Identify which cell holds the provided text, then report its [X, Y] central coordinate. 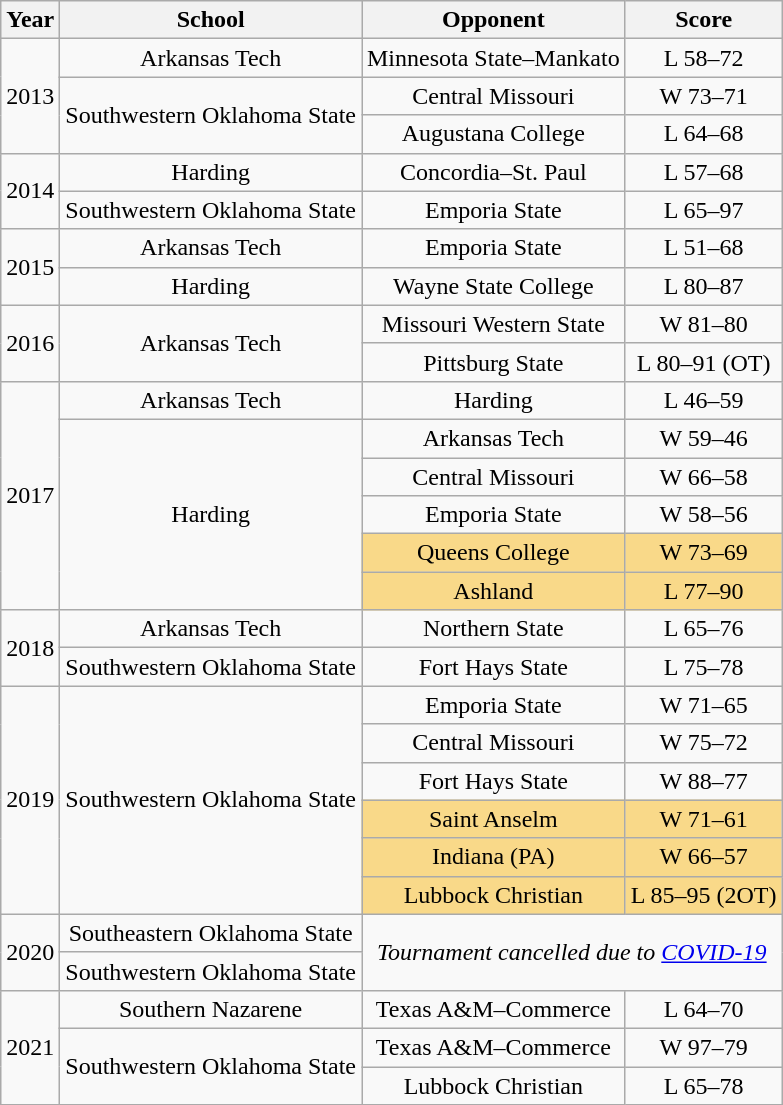
2017 [30, 495]
Augustana College [494, 134]
L 46–59 [704, 400]
L 51–68 [704, 248]
L 80–87 [704, 286]
Missouri Western State [494, 324]
Ashland [494, 591]
School [211, 20]
L 85–95 (2OT) [704, 895]
Southeastern Oklahoma State [211, 933]
L 57–68 [704, 172]
2015 [30, 267]
2019 [30, 800]
W 59–46 [704, 438]
W 66–57 [704, 857]
L 64–68 [704, 134]
W 73–71 [704, 96]
Northern State [494, 629]
L 65–78 [704, 1085]
Southern Nazarene [211, 1009]
Tournament cancelled due to COVID-19 [572, 952]
2020 [30, 952]
Concordia–St. Paul [494, 172]
Wayne State College [494, 286]
L 64–70 [704, 1009]
Opponent [494, 20]
W 58–56 [704, 515]
Minnesota State–Mankato [494, 58]
W 66–58 [704, 477]
W 71–65 [704, 705]
W 81–80 [704, 324]
Queens College [494, 553]
2018 [30, 648]
Pittsburg State [494, 362]
L 58–72 [704, 58]
2021 [30, 1047]
L 65–76 [704, 629]
Indiana (PA) [494, 857]
Score [704, 20]
L 77–90 [704, 591]
2016 [30, 343]
W 97–79 [704, 1047]
L 75–78 [704, 667]
W 75–72 [704, 743]
W 73–69 [704, 553]
L 80–91 (OT) [704, 362]
2014 [30, 191]
2013 [30, 96]
W 88–77 [704, 781]
Saint Anselm [494, 819]
Year [30, 20]
L 65–97 [704, 210]
W 71–61 [704, 819]
